Detect which cell encompasses the target text, then output its (x, y) center coordinate. 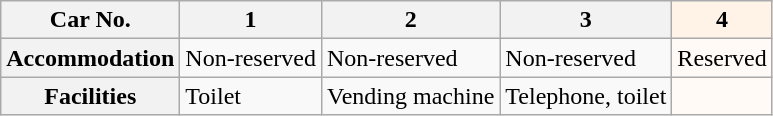
3 (586, 20)
Facilities (90, 96)
Telephone, toilet (586, 96)
Reserved (722, 58)
1 (251, 20)
Accommodation (90, 58)
Toilet (251, 96)
2 (410, 20)
4 (722, 20)
Car No. (90, 20)
Vending machine (410, 96)
